Scan for the cell matching the given text and deliver its [X, Y] coordinate at center. 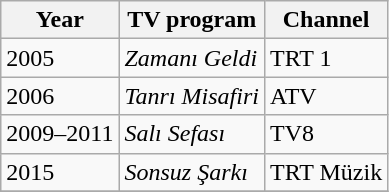
Sonsuz Şarkı [192, 172]
TV8 [326, 134]
Channel [326, 20]
2015 [60, 172]
2005 [60, 58]
Zamanı Geldi [192, 58]
TV program [192, 20]
TRT Müzik [326, 172]
Year [60, 20]
ATV [326, 96]
2009–2011 [60, 134]
TRT 1 [326, 58]
2006 [60, 96]
Tanrı Misafiri [192, 96]
Salı Sefası [192, 134]
